Return the (X, Y) coordinate for the center point of the cell that contains the specified text.  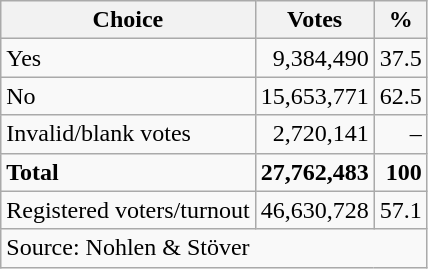
Registered voters/turnout (128, 210)
2,720,141 (314, 134)
62.5 (400, 96)
Source: Nohlen & Stöver (214, 248)
Invalid/blank votes (128, 134)
9,384,490 (314, 58)
Total (128, 172)
37.5 (400, 58)
46,630,728 (314, 210)
% (400, 20)
100 (400, 172)
– (400, 134)
15,653,771 (314, 96)
Yes (128, 58)
27,762,483 (314, 172)
Choice (128, 20)
57.1 (400, 210)
No (128, 96)
Votes (314, 20)
